For the text-containing cell, return its midpoint in [x, y] coordinate format. 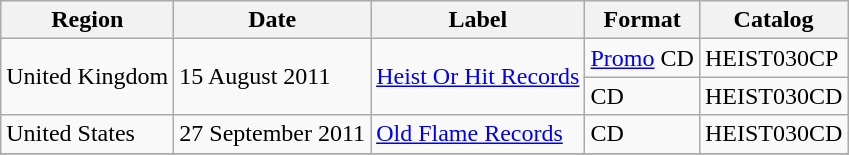
15 August 2011 [272, 77]
Label [478, 20]
Heist Or Hit Records [478, 77]
United Kingdom [88, 77]
Date [272, 20]
United States [88, 134]
HEIST030CP [773, 58]
Catalog [773, 20]
Promo CD [642, 58]
Region [88, 20]
Old Flame Records [478, 134]
Format [642, 20]
27 September 2011 [272, 134]
